Return (X, Y) of the center of cell containing provided text 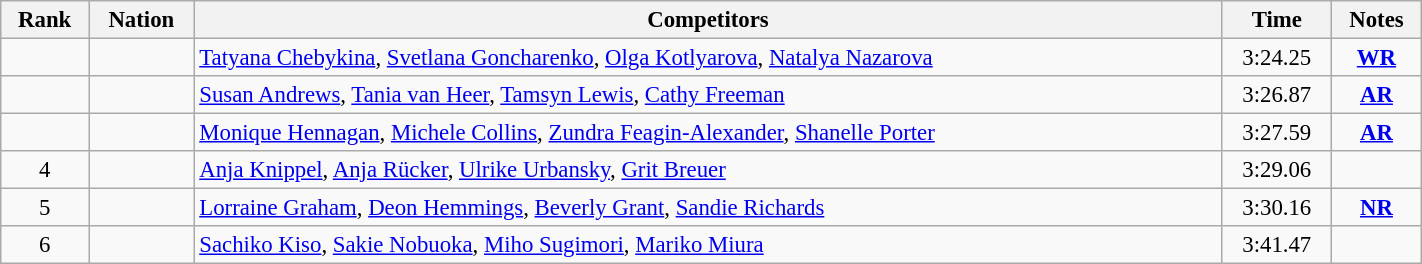
5 (45, 208)
Rank (45, 20)
Competitors (708, 20)
3:41.47 (1277, 245)
NR (1377, 208)
Tatyana Chebykina, Svetlana Goncharenko, Olga Kotlyarova, Natalya Nazarova (708, 58)
3:26.87 (1277, 95)
3:24.25 (1277, 58)
3:29.06 (1277, 170)
WR (1377, 58)
Time (1277, 20)
Monique Hennagan, Michele Collins, Zundra Feagin-Alexander, Shanelle Porter (708, 133)
3:27.59 (1277, 133)
Anja Knippel, Anja Rücker, Ulrike Urbansky, Grit Breuer (708, 170)
Notes (1377, 20)
Susan Andrews, Tania van Heer, Tamsyn Lewis, Cathy Freeman (708, 95)
Sachiko Kiso, Sakie Nobuoka, Miho Sugimori, Mariko Miura (708, 245)
6 (45, 245)
Nation (142, 20)
4 (45, 170)
3:30.16 (1277, 208)
Lorraine Graham, Deon Hemmings, Beverly Grant, Sandie Richards (708, 208)
